Extract the [x, y] coordinate from the center of the cell holding the provided text.  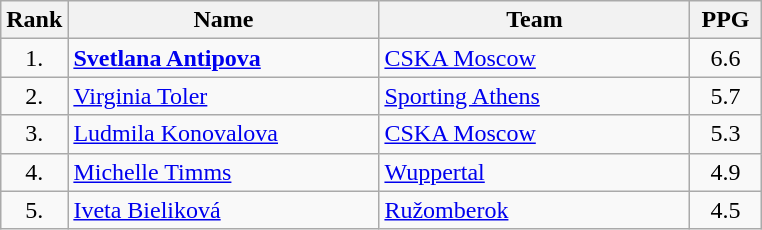
Name [224, 20]
4.9 [726, 172]
6.6 [726, 58]
Virginia Toler [224, 96]
5. [34, 210]
3. [34, 134]
Rank [34, 20]
5.3 [726, 134]
1. [34, 58]
Wuppertal [534, 172]
Svetlana Antipova [224, 58]
2. [34, 96]
4.5 [726, 210]
5.7 [726, 96]
Ludmila Konovalova [224, 134]
Ružomberok [534, 210]
Team [534, 20]
Iveta Bieliková [224, 210]
Sporting Athens [534, 96]
4. [34, 172]
PPG [726, 20]
Michelle Timms [224, 172]
